For the text-containing cell, return its midpoint in (X, Y) coordinate format. 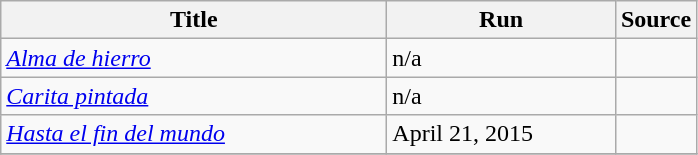
Hasta el fin del mundo (194, 134)
Run (502, 20)
Carita pintada (194, 96)
Source (656, 20)
Title (194, 20)
April 21, 2015 (502, 134)
Alma de hierro (194, 58)
